Detect which cell encompasses the target text, then output its (x, y) center coordinate. 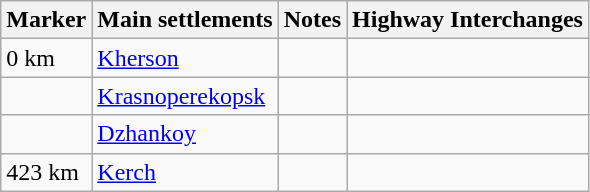
Highway Interchanges (468, 20)
0 km (46, 58)
Krasnoperekopsk (185, 96)
Kerch (185, 172)
Notes (312, 20)
Dzhankoy (185, 134)
Kherson (185, 58)
Marker (46, 20)
423 km (46, 172)
Main settlements (185, 20)
